Search for the cell housing the specified text and yield its [x, y] center coordinate. 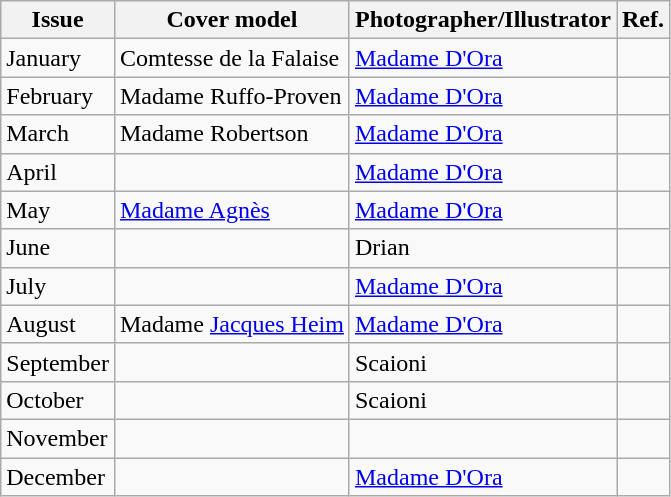
January [58, 58]
Issue [58, 20]
April [58, 172]
December [58, 477]
Madame Agnès [232, 210]
May [58, 210]
August [58, 324]
Madame Robertson [232, 134]
July [58, 286]
June [58, 248]
Photographer/Illustrator [482, 20]
October [58, 400]
Comtesse de la Falaise [232, 58]
February [58, 96]
Madame Jacques Heim [232, 324]
March [58, 134]
Ref. [642, 20]
September [58, 362]
Cover model [232, 20]
Madame Ruffo-Proven [232, 96]
Drian [482, 248]
November [58, 438]
